From the cell containing the given text, extract its center point as (x, y) coordinate. 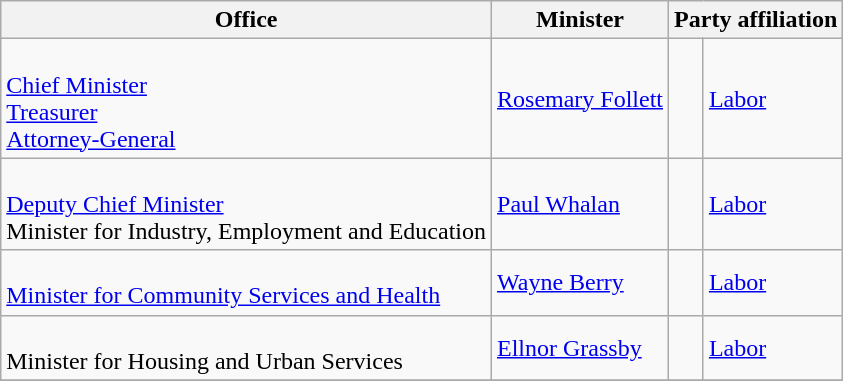
Rosemary Follett (580, 98)
Party affiliation (756, 20)
Minister (580, 20)
Minister for Community Services and Health (246, 282)
Chief Minister Treasurer Attorney-General (246, 98)
Minister for Housing and Urban Services (246, 348)
Deputy Chief Minister Minister for Industry, Employment and Education (246, 204)
Wayne Berry (580, 282)
Office (246, 20)
Paul Whalan (580, 204)
Ellnor Grassby (580, 348)
